Scan for the cell matching the given text and deliver its (x, y) coordinate at center. 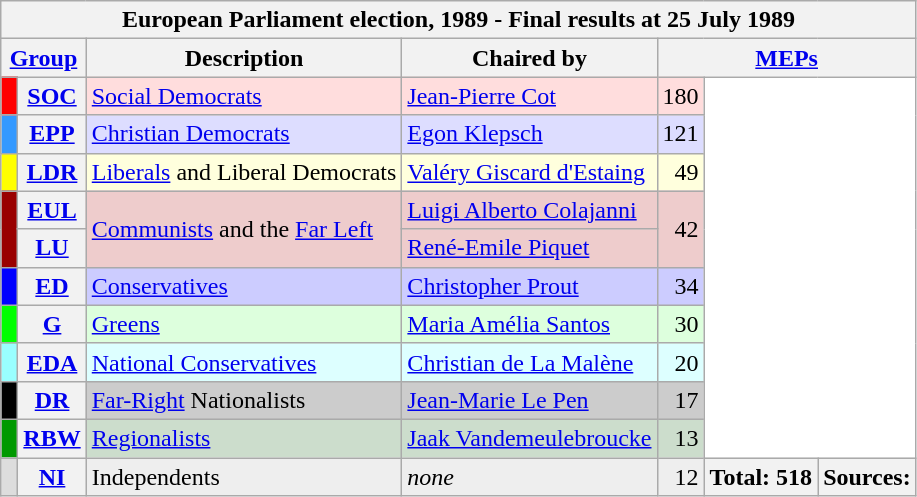
Christian de La Malène (530, 362)
Egon Klepsch (530, 134)
Social Democrats (244, 96)
12 (680, 477)
DR (52, 400)
Description (244, 58)
Christian Democrats (244, 134)
Jean-Pierre Cot (530, 96)
EDA (52, 362)
EUL (52, 210)
Conservatives (244, 286)
ED (52, 286)
Sources: (868, 477)
Valéry Giscard d'Estaing (530, 172)
13 (680, 438)
Christopher Prout (530, 286)
Greens (244, 324)
MEPs (786, 58)
Total: 518 (761, 477)
National Conservatives (244, 362)
René-Emile Piquet (530, 248)
Jaak Vandemeulebroucke (530, 438)
European Parliament election, 1989 - Final results at 25 July 1989 (459, 20)
180 (680, 96)
Regionalists (244, 438)
20 (680, 362)
42 (680, 229)
121 (680, 134)
Group (44, 58)
17 (680, 400)
Chaired by (530, 58)
G (52, 324)
Independents (244, 477)
NI (52, 477)
49 (680, 172)
EPP (52, 134)
RBW (52, 438)
Luigi Alberto Colajanni (530, 210)
SOC (52, 96)
none (530, 477)
34 (680, 286)
Far-Right Nationalists (244, 400)
Jean-Marie Le Pen (530, 400)
Maria Amélia Santos (530, 324)
Liberals and Liberal Democrats (244, 172)
30 (680, 324)
LDR (52, 172)
LU (52, 248)
Communists and the Far Left (244, 229)
